Locate the cell with the specified text and output its (x, y) center coordinate. 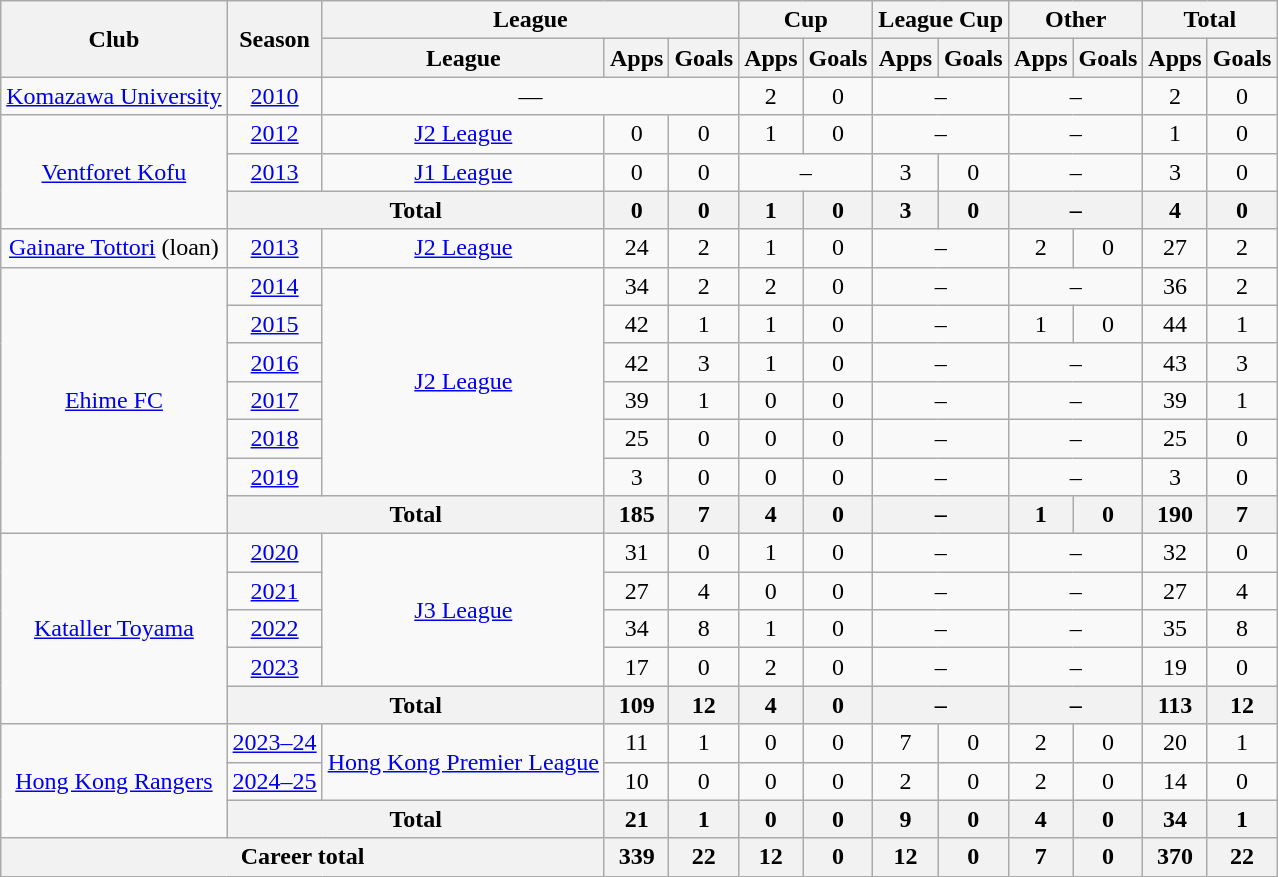
32 (1175, 553)
43 (1175, 362)
2020 (274, 553)
35 (1175, 629)
21 (636, 819)
2023 (274, 667)
9 (906, 819)
2021 (274, 591)
Season (274, 39)
31 (636, 553)
2015 (274, 324)
2016 (274, 362)
Komazawa University (114, 96)
— (530, 96)
190 (1175, 515)
24 (636, 248)
10 (636, 781)
Career total (303, 857)
17 (636, 667)
339 (636, 857)
Hong Kong Rangers (114, 781)
J1 League (463, 172)
36 (1175, 286)
2022 (274, 629)
2010 (274, 96)
2012 (274, 134)
2014 (274, 286)
Hong Kong Premier League (463, 762)
Cup (806, 20)
Gainare Tottori (loan) (114, 248)
League Cup (941, 20)
113 (1175, 705)
44 (1175, 324)
185 (636, 515)
19 (1175, 667)
Club (114, 39)
2017 (274, 400)
Other (1076, 20)
J3 League (463, 610)
11 (636, 743)
2023–24 (274, 743)
Kataller Toyama (114, 629)
14 (1175, 781)
Ehime FC (114, 400)
2018 (274, 438)
2024–25 (274, 781)
20 (1175, 743)
2019 (274, 477)
Ventforet Kofu (114, 172)
109 (636, 705)
370 (1175, 857)
